For the text-containing cell, return its midpoint in (X, Y) coordinate format. 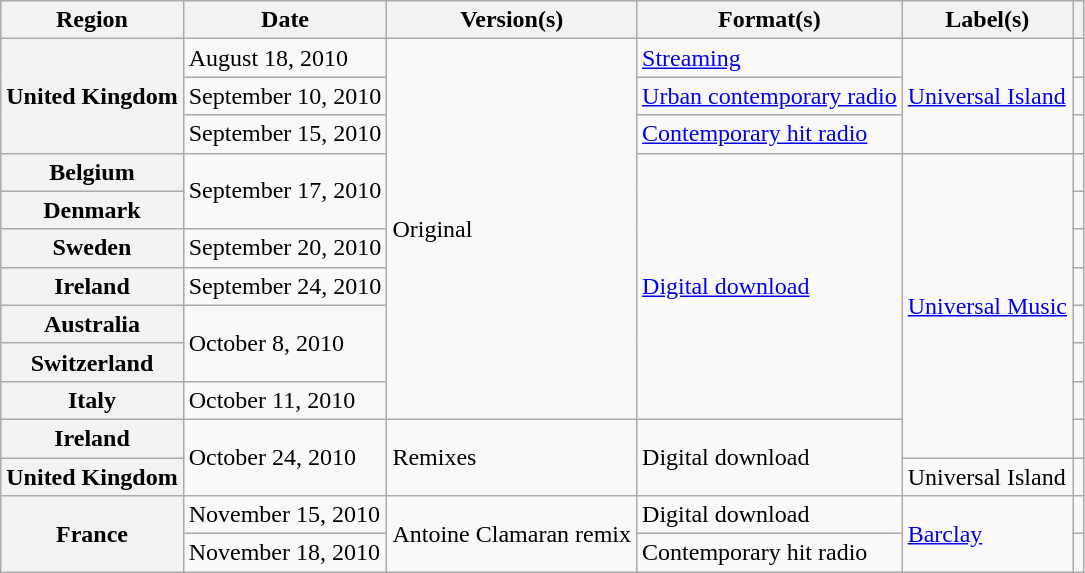
France (92, 534)
September 10, 2010 (285, 96)
Streaming (770, 58)
September 24, 2010 (285, 286)
Label(s) (987, 20)
October 8, 2010 (285, 343)
Region (92, 20)
September 20, 2010 (285, 248)
Australia (92, 324)
September 15, 2010 (285, 134)
Antoine Clamaran remix (512, 534)
Remixes (512, 457)
October 11, 2010 (285, 400)
Switzerland (92, 362)
Italy (92, 400)
Universal Music (987, 305)
August 18, 2010 (285, 58)
Format(s) (770, 20)
September 17, 2010 (285, 191)
November 15, 2010 (285, 515)
Urban contemporary radio (770, 96)
Date (285, 20)
November 18, 2010 (285, 553)
Sweden (92, 248)
Belgium (92, 172)
October 24, 2010 (285, 457)
Barclay (987, 534)
Denmark (92, 210)
Version(s) (512, 20)
Original (512, 230)
